Output the [x, y] coordinate of the center of the cell containing the given text.  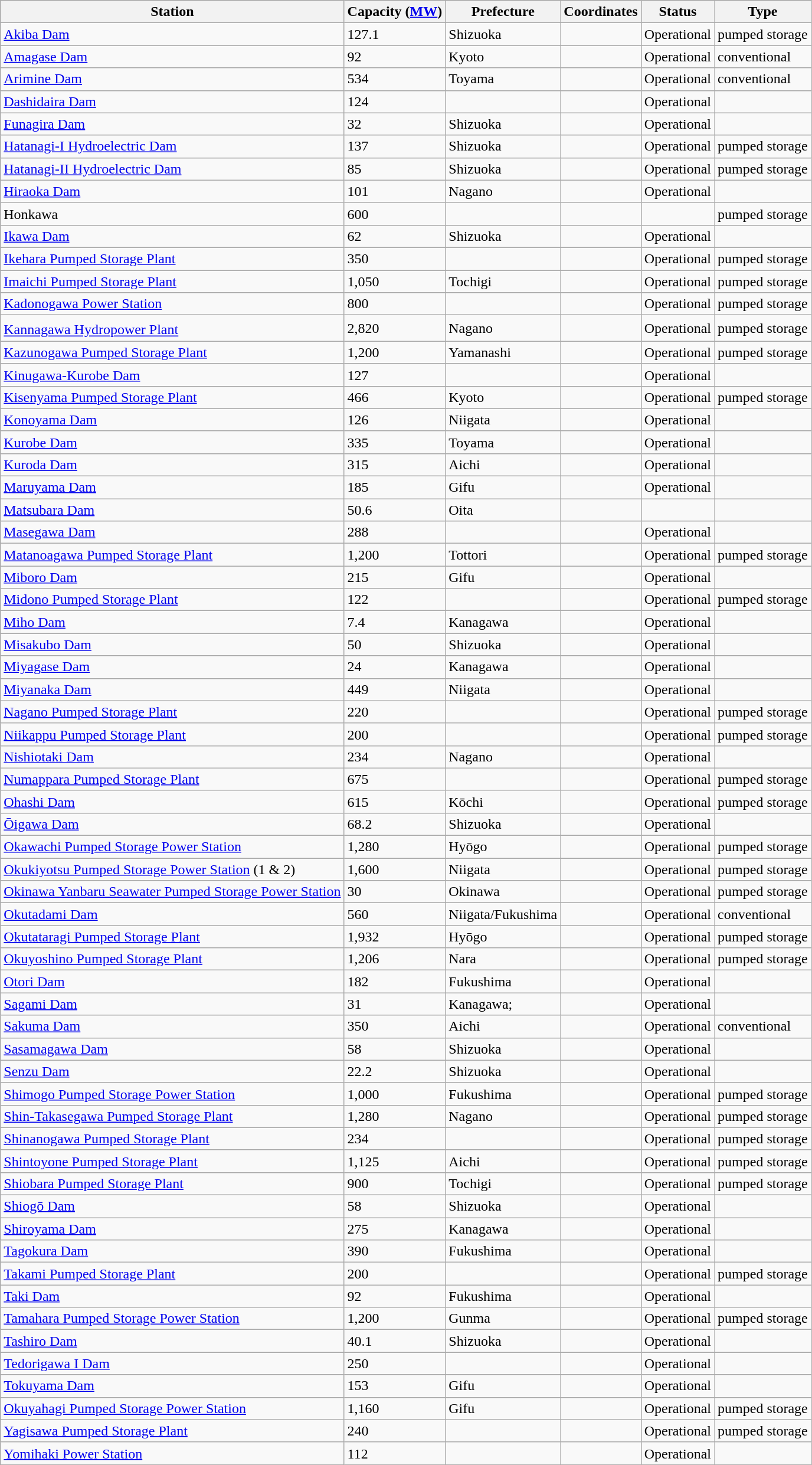
Kazunogawa Pumped Storage Plant [172, 352]
1,160 [395, 1408]
Niikappu Pumped Storage Plant [172, 734]
Arimine Dam [172, 79]
Yomihaki Power Station [172, 1453]
112 [395, 1453]
Dashidaira Dam [172, 102]
Kannagawa Hydropower Plant [172, 328]
31 [395, 1004]
Masegawa Dam [172, 532]
Miboro Dam [172, 577]
Miyanaka Dam [172, 689]
68.2 [395, 824]
Kanagawa; [503, 1004]
Honkawa [172, 214]
Station [172, 12]
Konoyama Dam [172, 420]
600 [395, 214]
62 [395, 236]
Nishiotaki Dam [172, 757]
1,932 [395, 937]
Shiogō Dam [172, 1206]
Gunma [503, 1319]
Kinugawa-Kurobe Dam [172, 375]
Hatanagi-II Hydroelectric Dam [172, 169]
675 [395, 779]
Okukiyotsu Pumped Storage Power Station (1 & 2) [172, 869]
127 [395, 375]
Maruyama Dam [172, 488]
Tedorigawa I Dam [172, 1363]
124 [395, 102]
101 [395, 191]
Prefecture [503, 12]
Okuyahagi Pumped Storage Power Station [172, 1408]
Kōchi [503, 802]
Ōigawa Dam [172, 824]
Shin-Takasegawa Pumped Storage Plant [172, 1116]
Kuroda Dam [172, 465]
50 [395, 645]
615 [395, 802]
Kurobe Dam [172, 442]
Tashiro Dam [172, 1341]
Ikehara Pumped Storage Plant [172, 259]
Sagami Dam [172, 1004]
1,206 [395, 959]
Ohashi Dam [172, 802]
Okinawa [503, 892]
Kisenyama Pumped Storage Plant [172, 397]
Sakuma Dam [172, 1026]
Tokuyama Dam [172, 1386]
Midono Pumped Storage Plant [172, 600]
Takami Pumped Storage Plant [172, 1274]
24 [395, 667]
390 [395, 1251]
275 [395, 1229]
1,125 [395, 1161]
7.4 [395, 622]
Type [763, 12]
Miho Dam [172, 622]
Otori Dam [172, 982]
466 [395, 397]
Yagisawa Pumped Storage Plant [172, 1431]
Shinanogawa Pumped Storage Plant [172, 1139]
288 [395, 532]
85 [395, 169]
Shimogo Pumped Storage Power Station [172, 1094]
335 [395, 442]
Okinawa Yanbaru Seawater Pumped Storage Power Station [172, 892]
Okuyoshino Pumped Storage Plant [172, 959]
Akiba Dam [172, 34]
Shiroyama Dam [172, 1229]
315 [395, 465]
534 [395, 79]
Okutadami Dam [172, 914]
900 [395, 1183]
127.1 [395, 34]
Funagira Dam [172, 124]
40.1 [395, 1341]
Miyagase Dam [172, 667]
Senzu Dam [172, 1071]
50.6 [395, 510]
Capacity (MW) [395, 12]
Yamanashi [503, 352]
250 [395, 1363]
Nara [503, 959]
Taki Dam [172, 1296]
Nagano Pumped Storage Plant [172, 712]
Hiraoka Dam [172, 191]
Numappara Pumped Storage Plant [172, 779]
Oita [503, 510]
Status [677, 12]
Shiobara Pumped Storage Plant [172, 1183]
Tamahara Pumped Storage Power Station [172, 1319]
137 [395, 146]
240 [395, 1431]
Tagokura Dam [172, 1251]
Coordinates [601, 12]
2,820 [395, 328]
Ikawa Dam [172, 236]
Okutataragi Pumped Storage Plant [172, 937]
122 [395, 600]
Hatanagi-I Hydroelectric Dam [172, 146]
1,600 [395, 869]
185 [395, 488]
Imaichi Pumped Storage Plant [172, 282]
Sasamagawa Dam [172, 1049]
Kadonogawa Power Station [172, 304]
1,050 [395, 282]
Shintoyone Pumped Storage Plant [172, 1161]
800 [395, 304]
Matsubara Dam [172, 510]
22.2 [395, 1071]
Tottori [503, 555]
560 [395, 914]
153 [395, 1386]
182 [395, 982]
30 [395, 892]
449 [395, 689]
Niigata/Fukushima [503, 914]
Okawachi Pumped Storage Power Station [172, 847]
1,000 [395, 1094]
126 [395, 420]
220 [395, 712]
215 [395, 577]
Amagase Dam [172, 57]
Matanoagawa Pumped Storage Plant [172, 555]
Misakubo Dam [172, 645]
32 [395, 124]
